Provide the (x, y) coordinate of the cell's center where the given text is located.  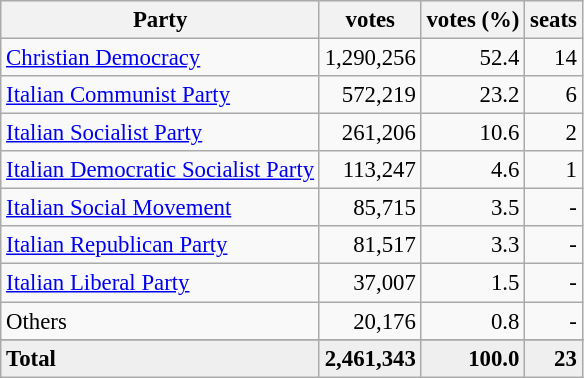
votes (370, 20)
14 (554, 58)
6 (554, 95)
Italian Democratic Socialist Party (160, 170)
Total (160, 358)
Party (160, 20)
1.5 (473, 283)
1,290,256 (370, 58)
2 (554, 133)
Italian Liberal Party (160, 283)
votes (%) (473, 20)
1 (554, 170)
20,176 (370, 321)
23.2 (473, 95)
113,247 (370, 170)
85,715 (370, 208)
4.6 (473, 170)
52.4 (473, 58)
seats (554, 20)
Italian Socialist Party (160, 133)
81,517 (370, 245)
3.5 (473, 208)
Christian Democracy (160, 58)
3.3 (473, 245)
10.6 (473, 133)
Others (160, 321)
2,461,343 (370, 358)
100.0 (473, 358)
Italian Communist Party (160, 95)
572,219 (370, 95)
Italian Social Movement (160, 208)
37,007 (370, 283)
23 (554, 358)
0.8 (473, 321)
261,206 (370, 133)
Italian Republican Party (160, 245)
